Search for the cell housing the specified text and yield its [X, Y] center coordinate. 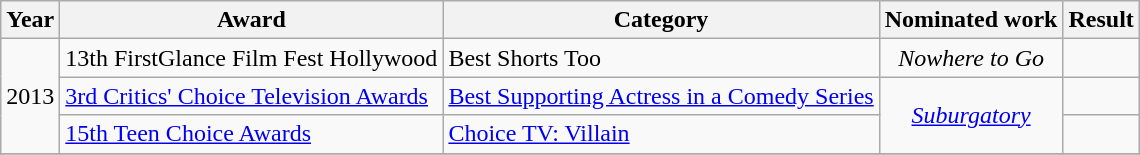
Nominated work [971, 20]
Choice TV: Villain [661, 134]
2013 [30, 96]
13th FirstGlance Film Fest Hollywood [252, 58]
Result [1101, 20]
Best Supporting Actress in a Comedy Series [661, 96]
Nowhere to Go [971, 58]
Best Shorts Too [661, 58]
15th Teen Choice Awards [252, 134]
Year [30, 20]
Award [252, 20]
3rd Critics' Choice Television Awards [252, 96]
Category [661, 20]
Suburgatory [971, 115]
